For the text-containing cell, return its midpoint in [x, y] coordinate format. 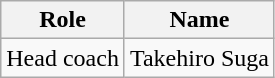
Name [199, 20]
Takehiro Suga [199, 58]
Role [63, 20]
Head coach [63, 58]
